Determine the (x, y) coordinate at the center of the cell enclosing the given text.  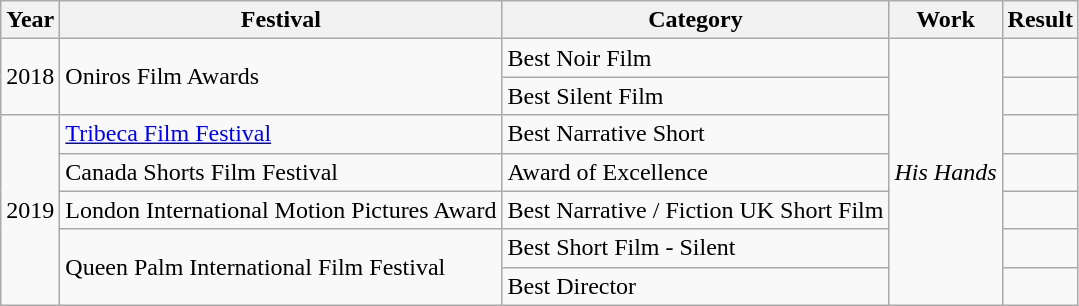
Result (1040, 20)
London International Motion Pictures Award (281, 210)
Queen Palm International Film Festival (281, 267)
2019 (30, 210)
Work (946, 20)
Best Narrative / Fiction UK Short Film (696, 210)
His Hands (946, 172)
Best Silent Film (696, 96)
Category (696, 20)
Year (30, 20)
Tribeca Film Festival (281, 134)
Best Noir Film (696, 58)
Canada Shorts Film Festival (281, 172)
Best Short Film - Silent (696, 248)
Festival (281, 20)
2018 (30, 77)
Oniros Film Awards (281, 77)
Award of Excellence (696, 172)
Best Narrative Short (696, 134)
Best Director (696, 286)
